Locate the cell with the specified text and output its [x, y] center coordinate. 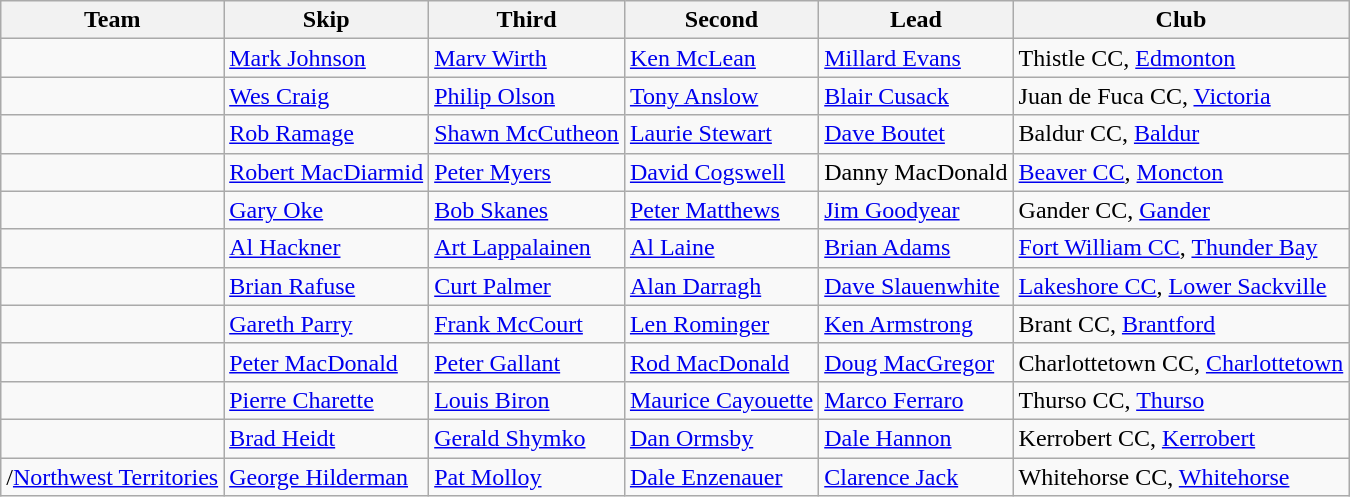
Jim Goodyear [916, 210]
Marco Ferraro [916, 400]
Tony Anslow [721, 96]
Al Hackner [326, 248]
Fort William CC, Thunder Bay [1181, 248]
Rod MacDonald [721, 362]
Peter Matthews [721, 210]
Peter Gallant [527, 362]
Curt Palmer [527, 286]
Al Laine [721, 248]
Kerrobert CC, Kerrobert [1181, 438]
Gary Oke [326, 210]
Gareth Parry [326, 324]
Dale Enzenauer [721, 477]
Len Rominger [721, 324]
Beaver CC, Moncton [1181, 172]
Clarence Jack [916, 477]
Blair Cusack [916, 96]
Peter MacDonald [326, 362]
Maurice Cayouette [721, 400]
Lead [916, 20]
Bob Skanes [527, 210]
Whitehorse CC, Whitehorse [1181, 477]
Art Lappalainen [527, 248]
Ken McLean [721, 58]
Marv Wirth [527, 58]
Juan de Fuca CC, Victoria [1181, 96]
Pat Molloy [527, 477]
Louis Biron [527, 400]
Peter Myers [527, 172]
Robert MacDiarmid [326, 172]
/Northwest Territories [112, 477]
Charlottetown CC, Charlottetown [1181, 362]
Frank McCourt [527, 324]
Dave Slauenwhite [916, 286]
Gander CC, Gander [1181, 210]
Baldur CC, Baldur [1181, 134]
Mark Johnson [326, 58]
Pierre Charette [326, 400]
Third [527, 20]
George Hilderman [326, 477]
Dale Hannon [916, 438]
Team [112, 20]
Philip Olson [527, 96]
David Cogswell [721, 172]
Wes Craig [326, 96]
Lakeshore CC, Lower Sackville [1181, 286]
Thurso CC, Thurso [1181, 400]
Rob Ramage [326, 134]
Brad Heidt [326, 438]
Brant CC, Brantford [1181, 324]
Danny MacDonald [916, 172]
Millard Evans [916, 58]
Alan Darragh [721, 286]
Second [721, 20]
Brian Rafuse [326, 286]
Dave Boutet [916, 134]
Ken Armstrong [916, 324]
Skip [326, 20]
Laurie Stewart [721, 134]
Doug MacGregor [916, 362]
Thistle CC, Edmonton [1181, 58]
Gerald Shymko [527, 438]
Dan Ormsby [721, 438]
Brian Adams [916, 248]
Shawn McCutheon [527, 134]
Club [1181, 20]
